From the cell containing the given text, extract its center point as (x, y) coordinate. 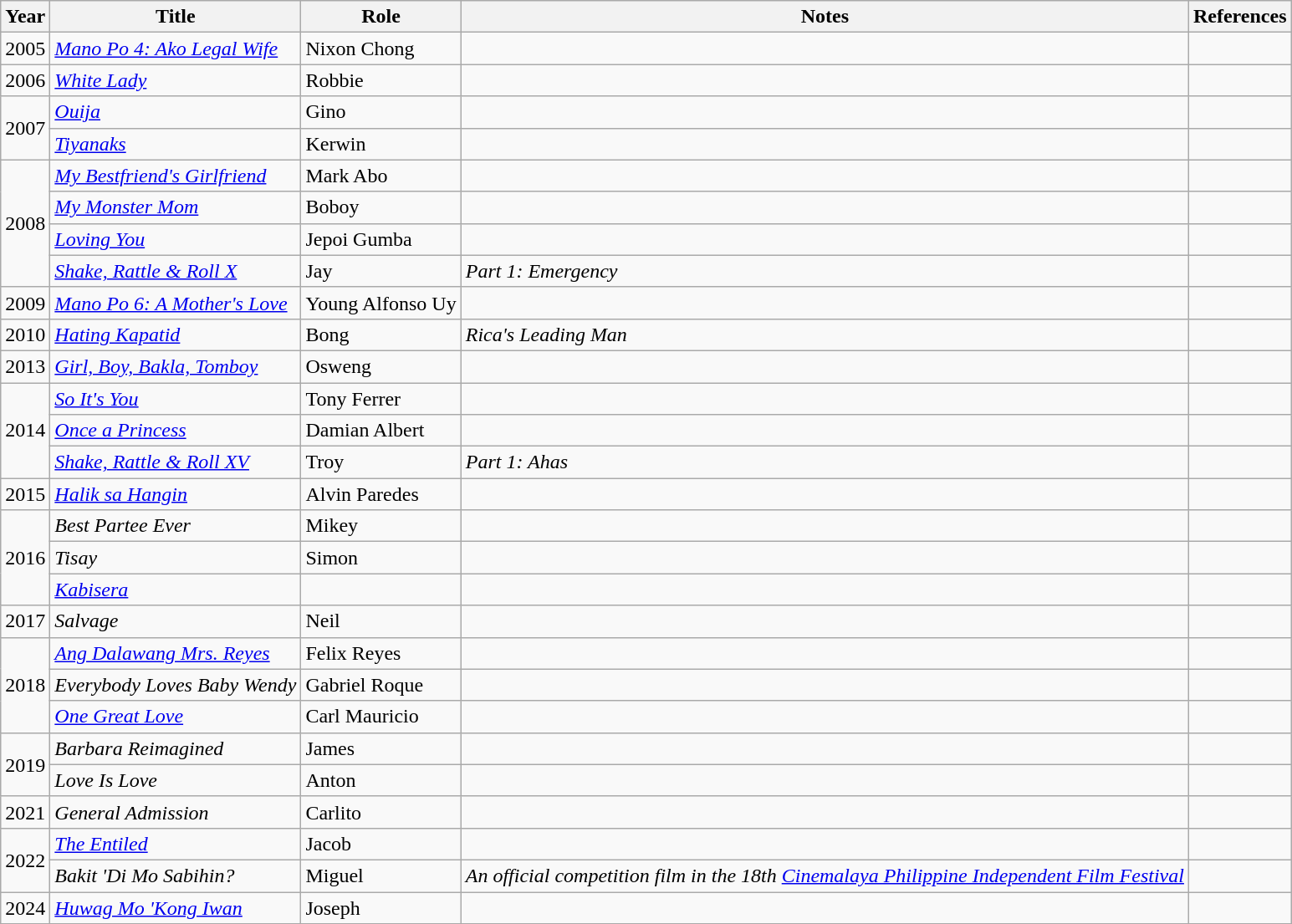
Salvage (176, 621)
Neil (381, 621)
Alvin Paredes (381, 494)
Jay (381, 271)
Hating Kapatid (176, 334)
2006 (25, 80)
One Great Love (176, 717)
White Lady (176, 80)
2005 (25, 48)
Loving You (176, 239)
Ouija (176, 112)
Mano Po 4: Ako Legal Wife (176, 48)
Notes (825, 17)
Simon (381, 558)
So It's You (176, 399)
Tiyanaks (176, 144)
Halik sa Hangin (176, 494)
2010 (25, 334)
Girl, Boy, Bakla, Tomboy (176, 366)
Robbie (381, 80)
2014 (25, 431)
Kabisera (176, 590)
Shake, Rattle & Roll XV (176, 462)
2007 (25, 128)
Part 1: Ahas (825, 462)
Boboy (381, 207)
Shake, Rattle & Roll X (176, 271)
Jacob (381, 844)
Mark Abo (381, 176)
Anton (381, 780)
Role (381, 17)
2015 (25, 494)
Young Alfonso Uy (381, 303)
Mano Po 6: A Mother's Love (176, 303)
Nixon Chong (381, 48)
Ang Dalawang Mrs. Reyes (176, 653)
General Admission (176, 812)
Tony Ferrer (381, 399)
Part 1: Emergency (825, 271)
The Entiled (176, 844)
2016 (25, 558)
Bong (381, 334)
2022 (25, 860)
2013 (25, 366)
Troy (381, 462)
Osweng (381, 366)
Miguel (381, 876)
James (381, 748)
2008 (25, 223)
An official competition film in the 18th Cinemalaya Philippine Independent Film Festival (825, 876)
My Bestfriend's Girlfriend (176, 176)
Felix Reyes (381, 653)
Rica's Leading Man (825, 334)
Gabriel Roque (381, 685)
Year (25, 17)
Kerwin (381, 144)
2017 (25, 621)
2009 (25, 303)
Joseph (381, 907)
2024 (25, 907)
Tisay (176, 558)
Love Is Love (176, 780)
Title (176, 17)
Mikey (381, 526)
My Monster Mom (176, 207)
Carl Mauricio (381, 717)
Best Partee Ever (176, 526)
Carlito (381, 812)
Gino (381, 112)
Damian Albert (381, 431)
Everybody Loves Baby Wendy (176, 685)
Jepoi Gumba (381, 239)
Once a Princess (176, 431)
Huwag Mo 'Kong Iwan (176, 907)
Bakit 'Di Mo Sabihin? (176, 876)
2021 (25, 812)
2019 (25, 764)
Barbara Reimagined (176, 748)
References (1239, 17)
2018 (25, 685)
